Capture the cell that displays the provided text and extract its [x, y] central coordinate. 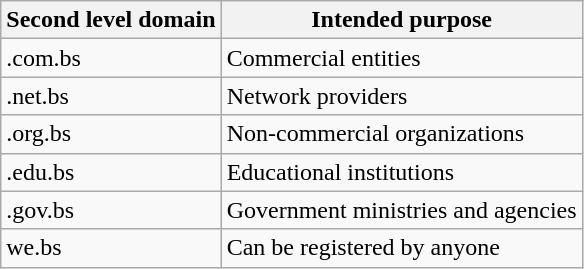
Commercial entities [402, 58]
.net.bs [111, 96]
Can be registered by anyone [402, 248]
.com.bs [111, 58]
we.bs [111, 248]
Educational institutions [402, 172]
.org.bs [111, 134]
Government ministries and agencies [402, 210]
Intended purpose [402, 20]
Network providers [402, 96]
Second level domain [111, 20]
.gov.bs [111, 210]
Non-commercial organizations [402, 134]
.edu.bs [111, 172]
